Identify which cell holds the provided text, then report its (x, y) central coordinate. 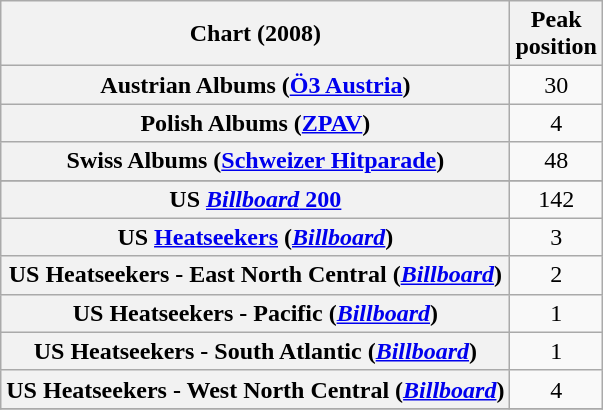
Austrian Albums (Ö3 Austria) (256, 85)
US Heatseekers - South Atlantic (Billboard) (256, 351)
US Heatseekers (Billboard) (256, 237)
US Heatseekers - Pacific (Billboard) (256, 313)
US Billboard 200 (256, 199)
Polish Albums (ZPAV) (256, 123)
30 (556, 85)
3 (556, 237)
142 (556, 199)
48 (556, 161)
US Heatseekers - West North Central (Billboard) (256, 389)
Peakposition (556, 34)
US Heatseekers - East North Central (Billboard) (256, 275)
2 (556, 275)
Chart (2008) (256, 34)
Swiss Albums (Schweizer Hitparade) (256, 161)
